Pinpoint the cell where the given text exists, returning its (x, y) midpoint coordinate. 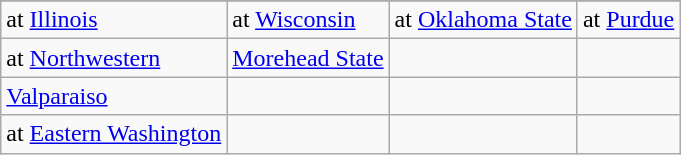
Morehead State (308, 58)
at Oklahoma State (483, 20)
at Purdue (628, 20)
at Wisconsin (308, 20)
Valparaiso (114, 96)
at Illinois (114, 20)
at Northwestern (114, 58)
at Eastern Washington (114, 134)
